Provide the [x, y] coordinate of the cell's center where the given text is located.  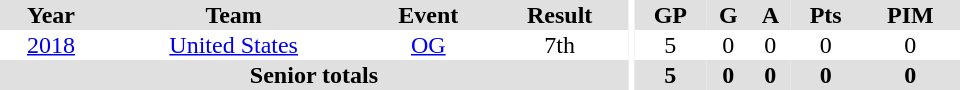
OG [428, 45]
Team [234, 15]
Pts [826, 15]
Year [51, 15]
Senior totals [314, 75]
PIM [910, 15]
Result [560, 15]
GP [670, 15]
A [770, 15]
United States [234, 45]
G [728, 15]
Event [428, 15]
7th [560, 45]
2018 [51, 45]
